Identify which cell holds the provided text, then report its [X, Y] central coordinate. 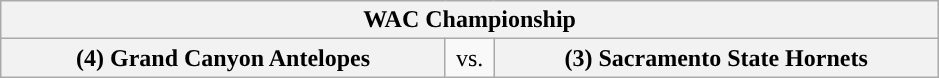
(4) Grand Canyon Antelopes [224, 58]
(3) Sacramento State Hornets [716, 58]
WAC Championship [470, 20]
vs. [470, 58]
